Find where the given text appears and provide that cell's center as [x, y] coordinate. 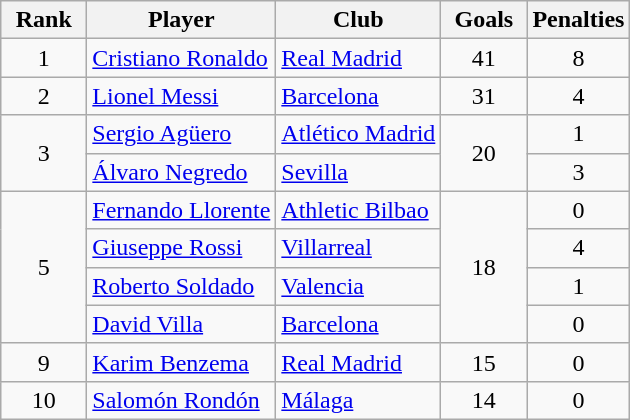
5 [44, 267]
Athletic Bilbao [358, 210]
Cristiano Ronaldo [182, 58]
41 [484, 58]
Giuseppe Rossi [182, 248]
Sergio Agüero [182, 134]
8 [578, 58]
Álvaro Negredo [182, 172]
Lionel Messi [182, 96]
14 [484, 400]
Roberto Soldado [182, 286]
Karim Benzema [182, 362]
Valencia [358, 286]
Penalties [578, 20]
31 [484, 96]
Villarreal [358, 248]
Goals [484, 20]
15 [484, 362]
Salomón Rondón [182, 400]
David Villa [182, 324]
Atlético Madrid [358, 134]
Sevilla [358, 172]
Málaga [358, 400]
10 [44, 400]
18 [484, 267]
2 [44, 96]
Club [358, 20]
Rank [44, 20]
9 [44, 362]
20 [484, 153]
Player [182, 20]
Fernando Llorente [182, 210]
